Identify which cell holds the provided text, then report its (x, y) central coordinate. 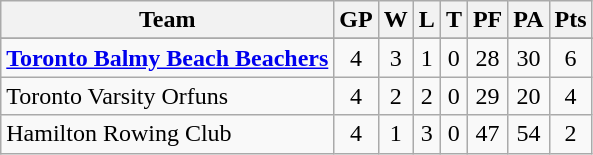
47 (487, 134)
GP (356, 20)
L (426, 20)
29 (487, 96)
T (454, 20)
Toronto Varsity Orfuns (168, 96)
30 (528, 58)
54 (528, 134)
28 (487, 58)
Hamilton Rowing Club (168, 134)
PA (528, 20)
W (396, 20)
Team (168, 20)
6 (570, 58)
Toronto Balmy Beach Beachers (168, 58)
Pts (570, 20)
PF (487, 20)
20 (528, 96)
